For the text-containing cell, return its midpoint in (x, y) coordinate format. 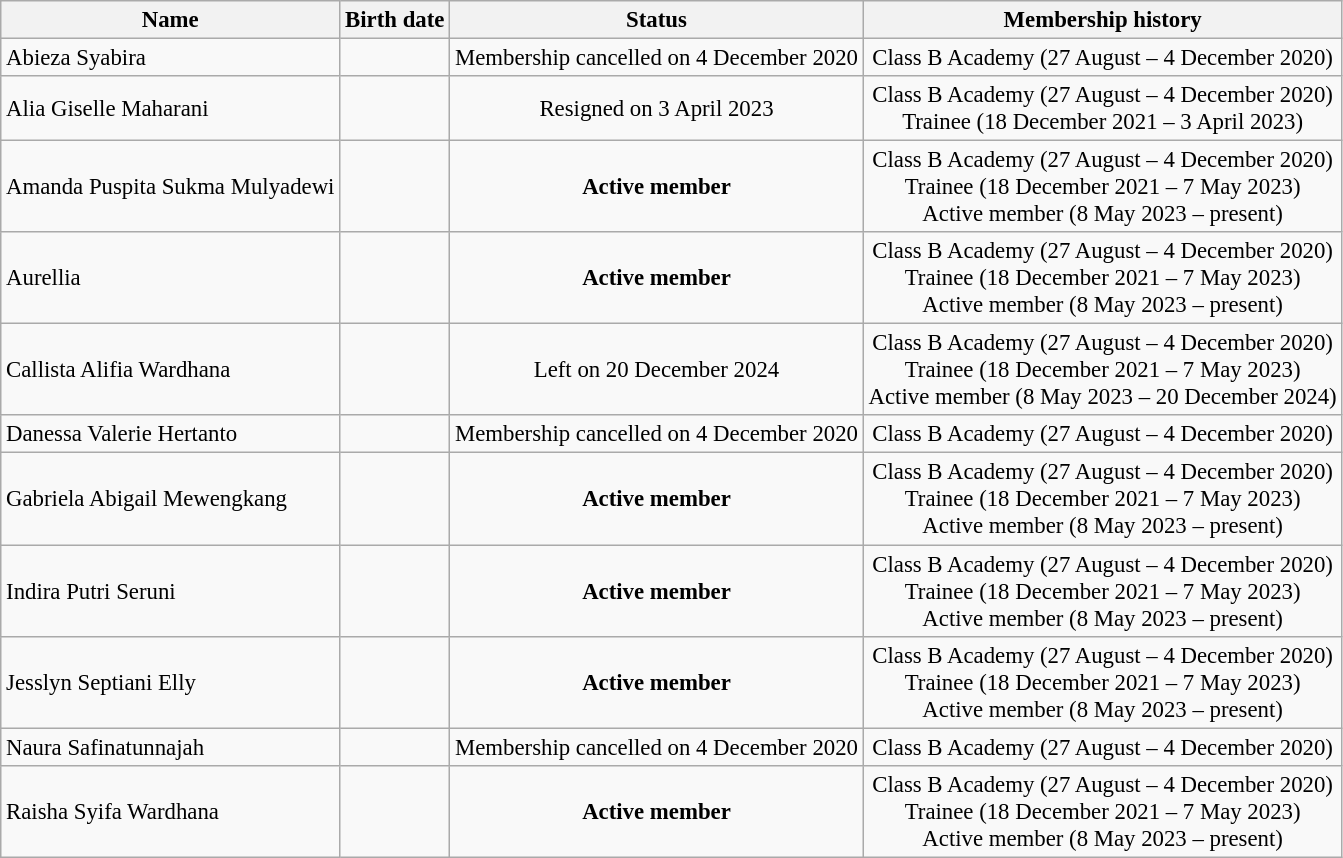
Naura Safinatunnajah (170, 747)
Abieza Syabira (170, 58)
Left on 20 December 2024 (657, 370)
Alia Giselle Maharani (170, 108)
Aurellia (170, 278)
Callista Alifia Wardhana (170, 370)
Danessa Valerie Hertanto (170, 435)
Jesslyn Septiani Elly (170, 682)
Amanda Puspita Sukma Mulyadewi (170, 187)
Name (170, 20)
Indira Putri Seruni (170, 591)
Membership history (1102, 20)
Class B Academy (27 August – 4 December 2020)Trainee (18 December 2021 – 7 May 2023)Active member (8 May 2023 – 20 December 2024) (1102, 370)
Raisha Syifa Wardhana (170, 811)
Status (657, 20)
Class B Academy (27 August – 4 December 2020)Trainee (18 December 2021 – 3 April 2023) (1102, 108)
Birth date (395, 20)
Resigned on 3 April 2023 (657, 108)
Gabriela Abigail Mewengkang (170, 499)
